Output the (x, y) coordinate of the center of the cell containing the given text.  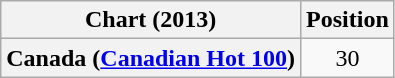
Chart (2013) (151, 20)
Position (348, 20)
30 (348, 58)
Canada (Canadian Hot 100) (151, 58)
